Capture the cell that displays the provided text and extract its [X, Y] central coordinate. 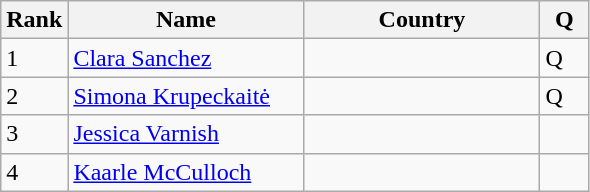
Name [186, 20]
Jessica Varnish [186, 134]
Country [422, 20]
3 [34, 134]
Simona Krupeckaitė [186, 96]
2 [34, 96]
Clara Sanchez [186, 58]
4 [34, 172]
Kaarle McCulloch [186, 172]
1 [34, 58]
Rank [34, 20]
